Locate the cell with the specified text and output its (X, Y) center coordinate. 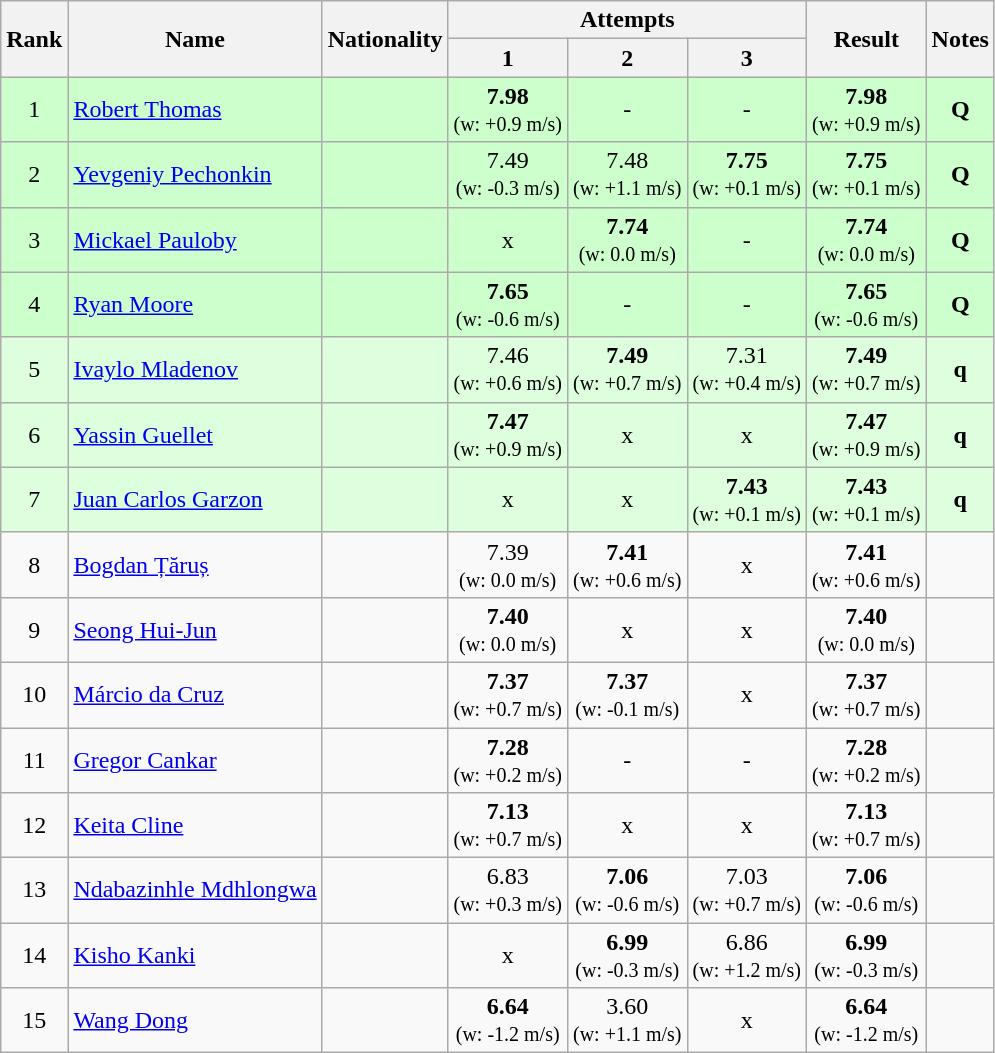
Rank (34, 39)
Ryan Moore (195, 304)
7.47(w: +0.9 m/s) (508, 434)
Name (195, 39)
3.60(w: +1.1 m/s) (627, 1020)
4 (34, 304)
7.37(w: -0.1 m/s) (627, 694)
Yassin Guellet (195, 434)
14 (34, 956)
6.99(w: -0.3 m/s) (627, 956)
Nationality (385, 39)
7.48(w: +1.1 m/s) (627, 174)
7.39(w: 0.0 m/s) (508, 564)
Robert Thomas (195, 110)
6.86(w: +1.2 m/s) (747, 956)
7 (34, 500)
7.41(w: +0.6 m/s) (627, 564)
7.41 (w: +0.6 m/s) (867, 564)
6.99 (w: -0.3 m/s) (867, 956)
7.75 (w: +0.1 m/s) (867, 174)
Seong Hui-Jun (195, 630)
8 (34, 564)
6.64(w: -1.2 m/s) (508, 1020)
7.37(w: +0.7 m/s) (508, 694)
Result (867, 39)
7.65(w: -0.6 m/s) (508, 304)
13 (34, 890)
7.98 (w: +0.9 m/s) (867, 110)
12 (34, 826)
7.40 (w: 0.0 m/s) (867, 630)
7.31(w: +0.4 m/s) (747, 370)
7.13 (w: +0.7 m/s) (867, 826)
7.49(w: -0.3 m/s) (508, 174)
7.98(w: +0.9 m/s) (508, 110)
7.75(w: +0.1 m/s) (747, 174)
Ndabazinhle Mdhlongwa (195, 890)
Gregor Cankar (195, 760)
6.83(w: +0.3 m/s) (508, 890)
7.43(w: +0.1 m/s) (747, 500)
7.49 (w: +0.7 m/s) (867, 370)
7.28(w: +0.2 m/s) (508, 760)
7.37 (w: +0.7 m/s) (867, 694)
7.74(w: 0.0 m/s) (627, 240)
15 (34, 1020)
7.40(w: 0.0 m/s) (508, 630)
Keita Cline (195, 826)
Kisho Kanki (195, 956)
7.03(w: +0.7 m/s) (747, 890)
Notes (960, 39)
11 (34, 760)
Attempts (628, 20)
Yevgeniy Pechonkin (195, 174)
7.47 (w: +0.9 m/s) (867, 434)
7.06(w: -0.6 m/s) (627, 890)
Ivaylo Mladenov (195, 370)
7.06 (w: -0.6 m/s) (867, 890)
Wang Dong (195, 1020)
9 (34, 630)
Bogdan Țăruș (195, 564)
7.13(w: +0.7 m/s) (508, 826)
7.43 (w: +0.1 m/s) (867, 500)
7.65 (w: -0.6 m/s) (867, 304)
5 (34, 370)
Juan Carlos Garzon (195, 500)
6 (34, 434)
7.49(w: +0.7 m/s) (627, 370)
6.64 (w: -1.2 m/s) (867, 1020)
10 (34, 694)
Mickael Pauloby (195, 240)
7.46(w: +0.6 m/s) (508, 370)
Márcio da Cruz (195, 694)
7.74 (w: 0.0 m/s) (867, 240)
7.28 (w: +0.2 m/s) (867, 760)
